Capture the cell that displays the provided text and extract its (X, Y) central coordinate. 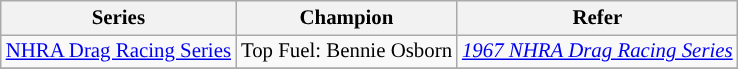
NHRA Drag Racing Series (118, 51)
Refer (598, 18)
1967 NHRA Drag Racing Series (598, 51)
Champion (346, 18)
Top Fuel: Bennie Osborn (346, 51)
Series (118, 18)
